Detect which cell encompasses the target text, then output its (X, Y) center coordinate. 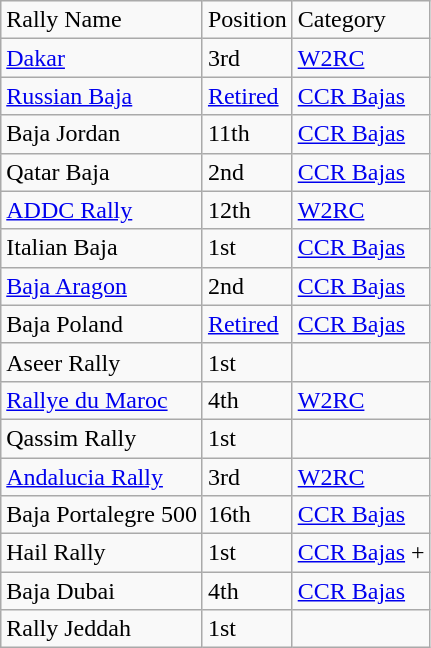
16th (247, 515)
11th (247, 134)
12th (247, 210)
Baja Aragon (102, 286)
Qatar Baja (102, 172)
Aseer Rally (102, 362)
Qassim Rally (102, 438)
CCR Bajas + (361, 553)
Baja Poland (102, 324)
Baja Jordan (102, 134)
Hail Rally (102, 553)
Category (361, 20)
Rally Jeddah (102, 629)
Baja Dubai (102, 591)
Andalucia Rally (102, 477)
ADDC Rally (102, 210)
Baja Portalegre 500 (102, 515)
Italian Baja (102, 248)
Rally Name (102, 20)
Position (247, 20)
Rallye du Maroc (102, 400)
Dakar (102, 58)
Russian Baja (102, 96)
